Locate the cell with the specified text and output its [x, y] center coordinate. 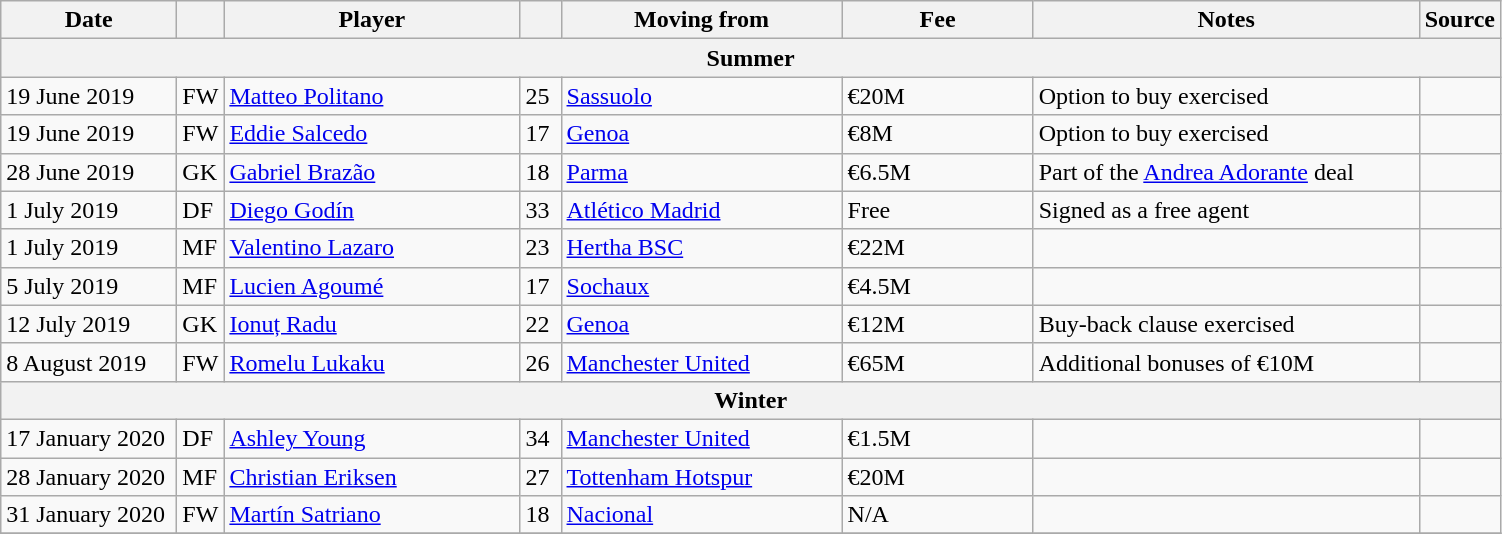
Part of the Andrea Adorante deal [1226, 172]
23 [540, 248]
€65M [938, 362]
€8M [938, 134]
Parma [702, 172]
26 [540, 362]
5 July 2019 [89, 286]
Fee [938, 20]
Romelu Lukaku [372, 362]
Sochaux [702, 286]
Sassuolo [702, 96]
Source [1460, 20]
€4.5M [938, 286]
Ionuț Radu [372, 324]
€12M [938, 324]
Gabriel Brazão [372, 172]
€1.5M [938, 438]
Winter [751, 400]
Atlético Madrid [702, 210]
Ashley Young [372, 438]
Date [89, 20]
22 [540, 324]
31 January 2020 [89, 515]
Moving from [702, 20]
28 June 2019 [89, 172]
Player [372, 20]
Summer [751, 58]
28 January 2020 [89, 477]
33 [540, 210]
Additional bonuses of €10M [1226, 362]
Eddie Salcedo [372, 134]
27 [540, 477]
Notes [1226, 20]
Signed as a free agent [1226, 210]
Buy-back clause exercised [1226, 324]
Lucien Agoumé [372, 286]
17 January 2020 [89, 438]
N/A [938, 515]
Free [938, 210]
€6.5M [938, 172]
Hertha BSC [702, 248]
Diego Godín [372, 210]
34 [540, 438]
€22M [938, 248]
Martín Satriano [372, 515]
12 July 2019 [89, 324]
Christian Eriksen [372, 477]
Tottenham Hotspur [702, 477]
Nacional [702, 515]
Valentino Lazaro [372, 248]
25 [540, 96]
8 August 2019 [89, 362]
Matteo Politano [372, 96]
